Determine the [X, Y] coordinate at the center of the cell enclosing the given text.  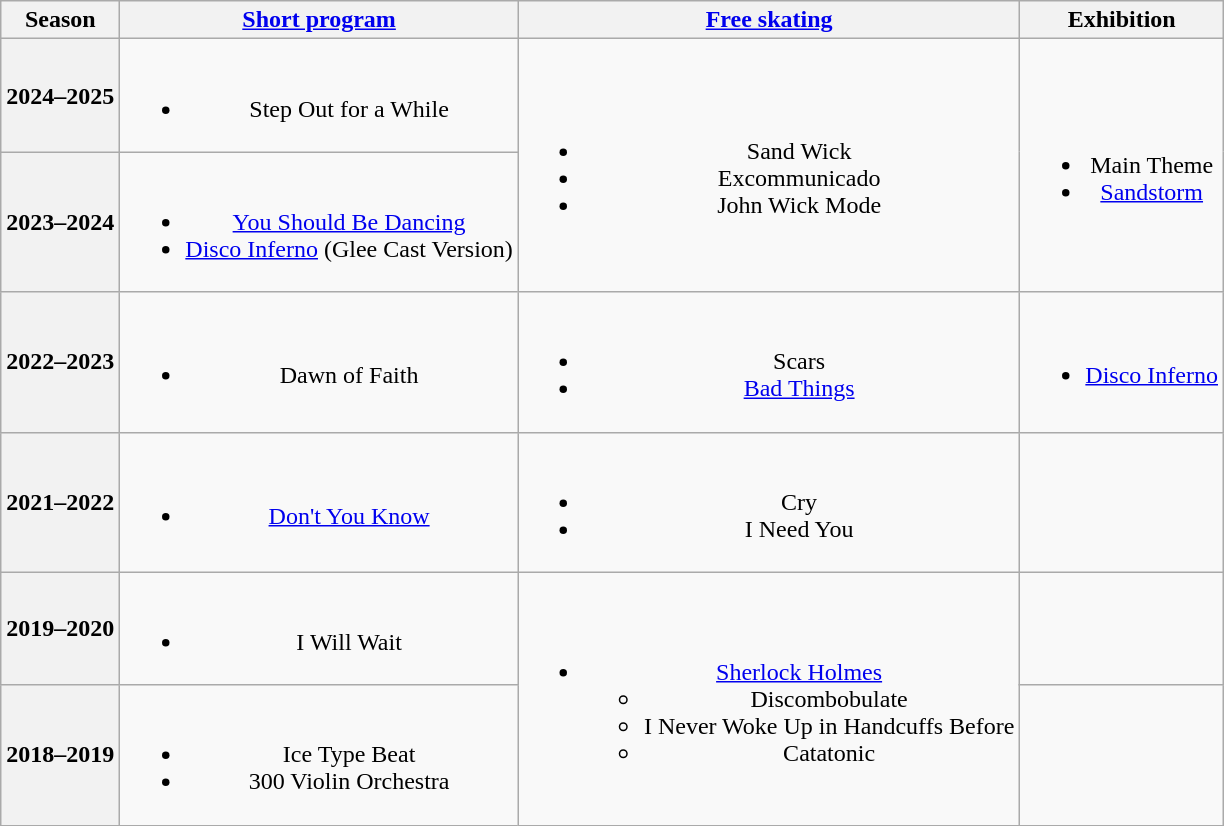
Main Theme Sandstorm [1122, 166]
2019–2020 [60, 628]
Exhibition [1122, 20]
Cry I Need You [768, 502]
Scars Bad Things [768, 362]
Season [60, 20]
I Will Wait [320, 628]
2022–2023 [60, 362]
Free skating [768, 20]
2023–2024 [60, 222]
Don't You Know [320, 502]
Dawn of Faith [320, 362]
2018–2019 [60, 755]
2024–2025 [60, 96]
Short program [320, 20]
Sherlock Holmes DiscombobulateI Never Woke Up in Handcuffs BeforeCatatonic [768, 698]
You Should Be Dancing Disco Inferno (Glee Cast Version) [320, 222]
Sand Wick Excommunicado John Wick Mode [768, 166]
2021–2022 [60, 502]
Disco Inferno [1122, 362]
Step Out for a While [320, 96]
Ice Type Beat 300 Violin Orchestra [320, 755]
